Pinpoint the cell where the given text exists, returning its (X, Y) midpoint coordinate. 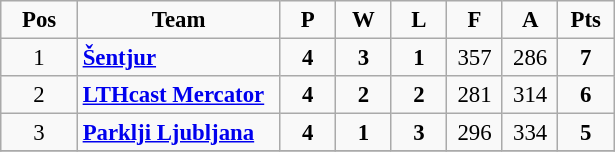
314 (530, 95)
L (419, 20)
7 (586, 58)
Parklji Ljubljana (178, 133)
Pos (40, 20)
P (308, 20)
281 (475, 95)
5 (586, 133)
Team (178, 20)
Šentjur (178, 58)
296 (475, 133)
286 (530, 58)
Pts (586, 20)
LTHcast Mercator (178, 95)
334 (530, 133)
F (475, 20)
357 (475, 58)
W (364, 20)
6 (586, 95)
A (530, 20)
